Provide the [X, Y] coordinate of the cell's center where the given text is located.  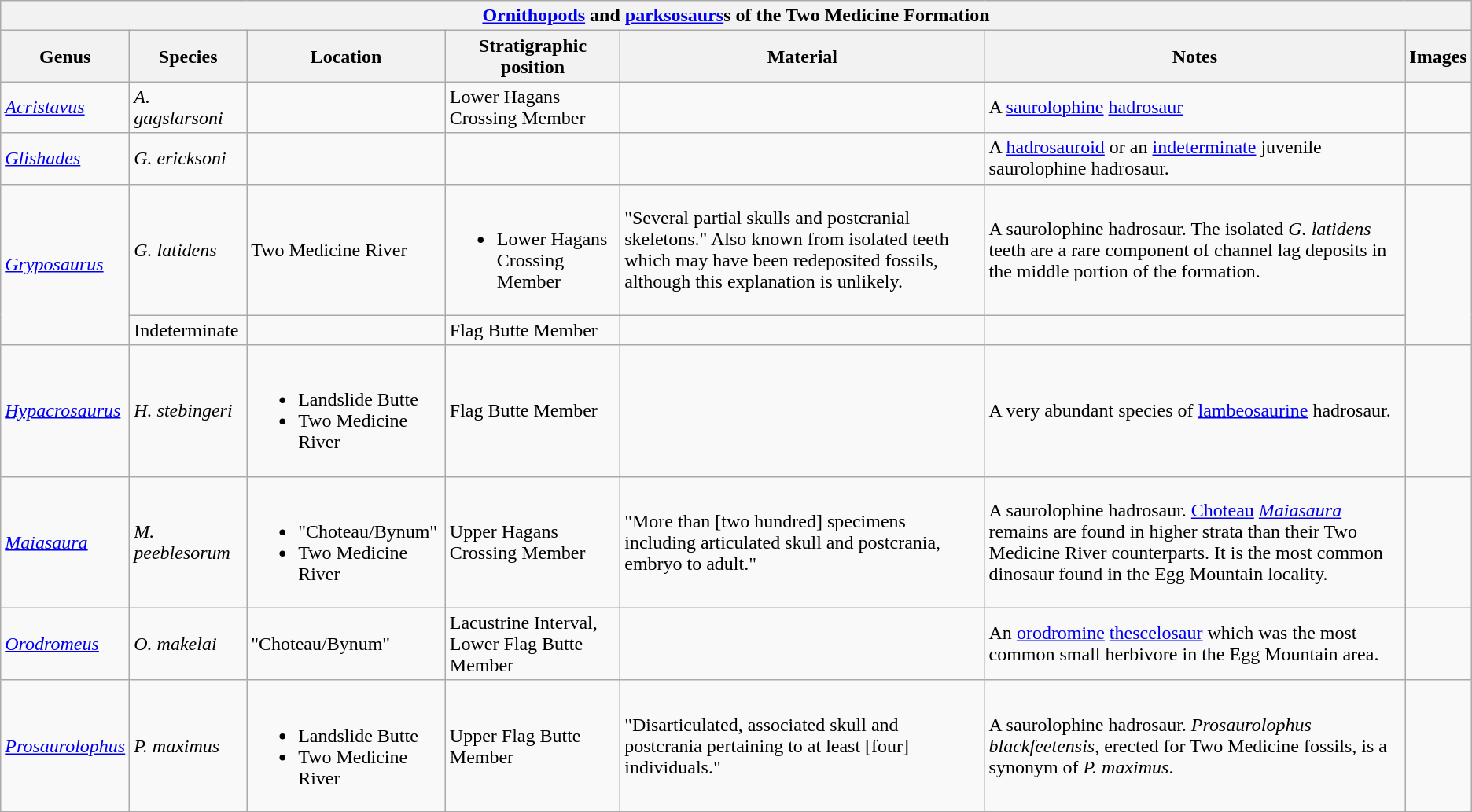
"Choteau/Bynum" [346, 644]
A saurolophine hadrosaur [1195, 107]
A saurolophine hadrosaur. Prosaurolophus blackfeetensis, erected for Two Medicine fossils, is a synonym of P. maximus. [1195, 745]
Acristavus [65, 107]
O. makelai [189, 644]
Species [189, 57]
A hadrosauroid or an indeterminate juvenile saurolophine hadrosaur. [1195, 159]
Two Medicine River [346, 250]
Hypacrosaurus [65, 410]
P. maximus [189, 745]
A. gagslarsoni [189, 107]
A very abundant species of lambeosaurine hadrosaur. [1195, 410]
Glishades [65, 159]
Notes [1195, 57]
Ornithopods and parksosaurss of the Two Medicine Formation [736, 16]
Stratigraphic position [532, 57]
Images [1438, 57]
M. peeblesorum [189, 542]
Upper Hagans Crossing Member [532, 542]
Gryposaurus [65, 264]
Upper Flag Butte Member [532, 745]
Lacustrine Interval, Lower Flag Butte Member [532, 644]
"Disarticulated, associated skull and postcrania pertaining to at least [four] individuals." [802, 745]
"Choteau/Bynum"Two Medicine River [346, 542]
Material [802, 57]
Location [346, 57]
Maiasaura [65, 542]
Genus [65, 57]
Indeterminate [189, 330]
G. ericksoni [189, 159]
Prosaurolophus [65, 745]
H. stebingeri [189, 410]
Orodromeus [65, 644]
An orodromine thescelosaur which was the most common small herbivore in the Egg Mountain area. [1195, 644]
A saurolophine hadrosaur. The isolated G. latidens teeth are a rare component of channel lag deposits in the middle portion of the formation. [1195, 250]
"More than [two hundred] specimens including articulated skull and postcrania, embryo to adult." [802, 542]
G. latidens [189, 250]
